Extract the [x, y] coordinate from the center of the cell holding the provided text.  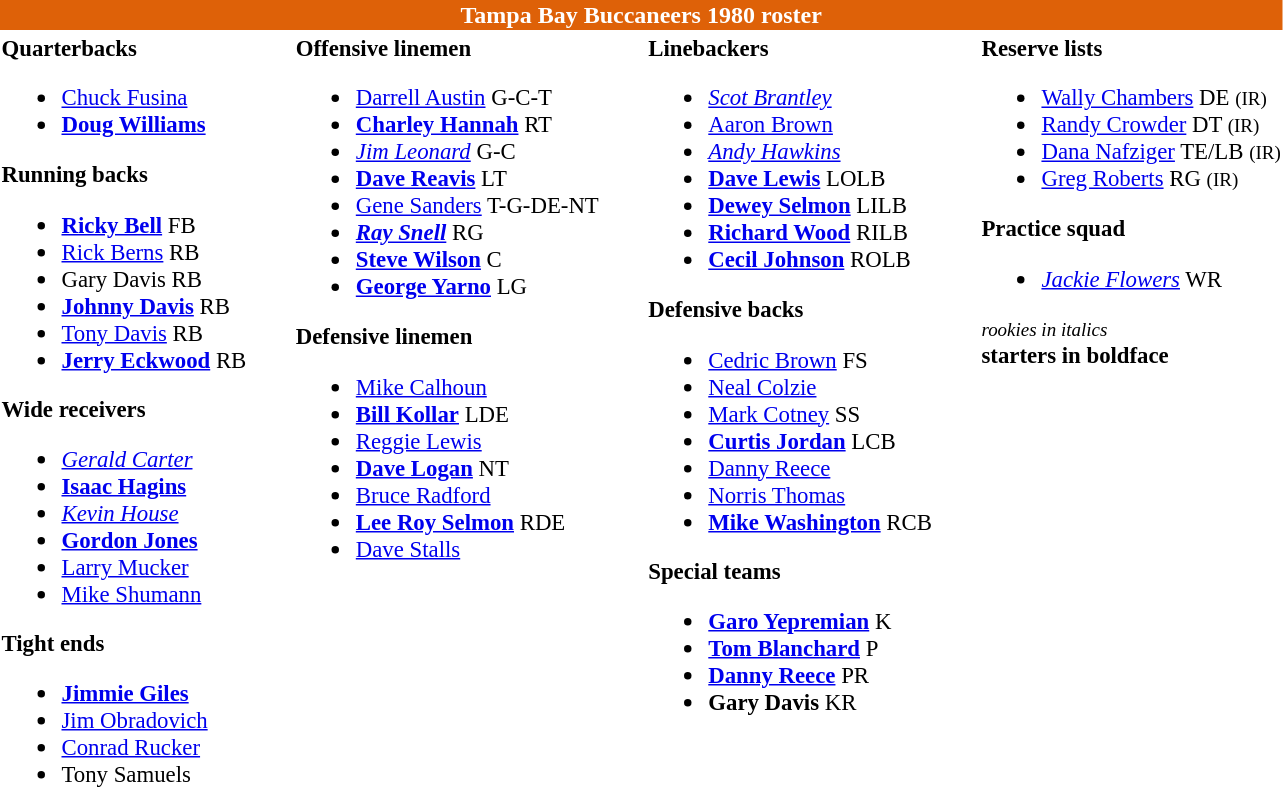
Tampa Bay Buccaneers 1980 roster [641, 15]
